Provide the [X, Y] coordinate of the cell's center where the given text is located.  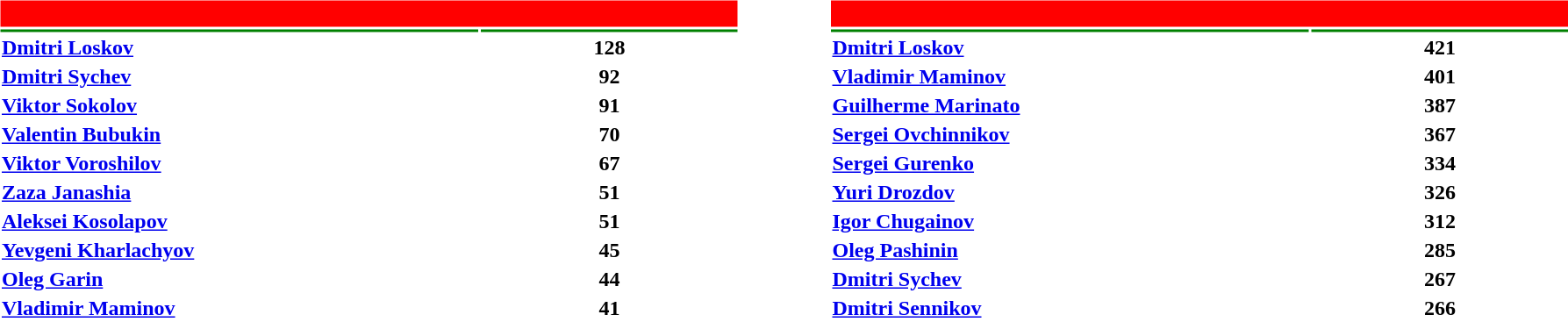
Guilherme Marinato [1070, 106]
Dmitri Sennikov [1070, 308]
Yevgeni Kharlachyov [239, 250]
Sergei Gurenko [1070, 164]
70 [609, 134]
266 [1439, 308]
387 [1439, 106]
92 [609, 76]
Yuri Drozdov [1070, 192]
128 [609, 48]
285 [1439, 250]
Viktor Sokolov [239, 106]
Oleg Pashinin [1070, 250]
Aleksei Kosolapov [239, 222]
Viktor Voroshilov [239, 164]
326 [1439, 192]
Oleg Garin [239, 280]
Zaza Janashia [239, 192]
421 [1439, 48]
67 [609, 164]
91 [609, 106]
Igor Chugainov [1070, 222]
401 [1439, 76]
44 [609, 280]
Sergei Ovchinnikov [1070, 134]
367 [1439, 134]
334 [1439, 164]
41 [609, 308]
267 [1439, 280]
45 [609, 250]
312 [1439, 222]
Valentin Bubukin [239, 134]
